Determine the [X, Y] coordinate at the center of the cell enclosing the given text.  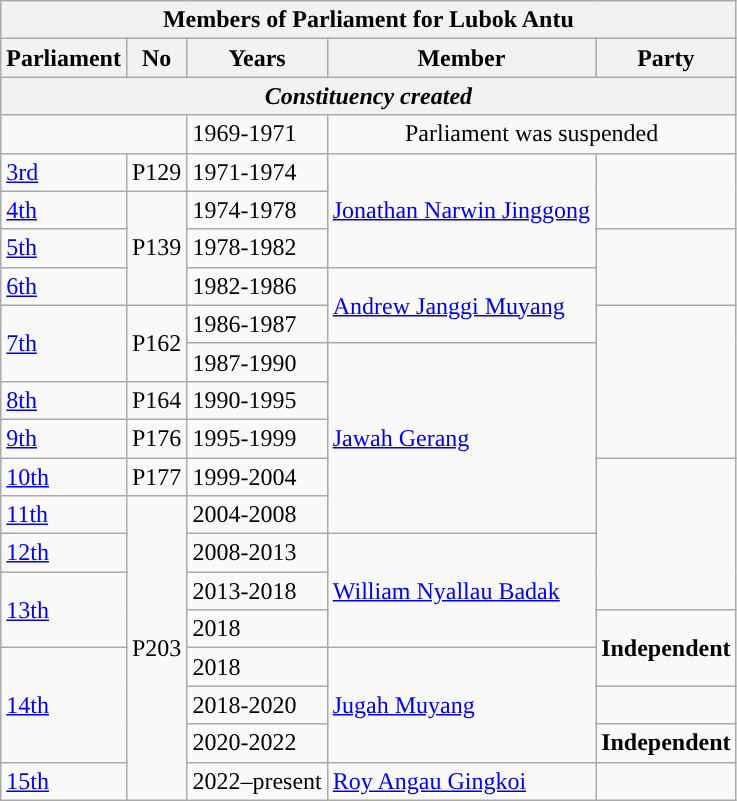
11th [64, 515]
1999-2004 [257, 477]
Andrew Janggi Muyang [461, 305]
4th [64, 210]
5th [64, 248]
6th [64, 286]
1995-1999 [257, 438]
14th [64, 705]
Jonathan Narwin Jinggong [461, 210]
15th [64, 781]
10th [64, 477]
3rd [64, 172]
2008-2013 [257, 553]
Parliament was suspended [532, 134]
8th [64, 400]
7th [64, 343]
Jawah Gerang [461, 438]
P162 [156, 343]
Years [257, 58]
Jugah Muyang [461, 705]
13th [64, 610]
2004-2008 [257, 515]
1974-1978 [257, 210]
1971-1974 [257, 172]
1987-1990 [257, 362]
12th [64, 553]
2018-2020 [257, 705]
Members of Parliament for Lubok Antu [368, 20]
9th [64, 438]
P177 [156, 477]
1990-1995 [257, 400]
1978-1982 [257, 248]
P139 [156, 248]
1969-1971 [257, 134]
P176 [156, 438]
2022–present [257, 781]
Roy Angau Gingkoi [461, 781]
Party [666, 58]
Constituency created [368, 96]
P203 [156, 648]
1986-1987 [257, 324]
No [156, 58]
1982-1986 [257, 286]
2020-2022 [257, 743]
P164 [156, 400]
Parliament [64, 58]
2013-2018 [257, 591]
Member [461, 58]
P129 [156, 172]
William Nyallau Badak [461, 591]
